Return [X, Y] of the center of cell containing provided text 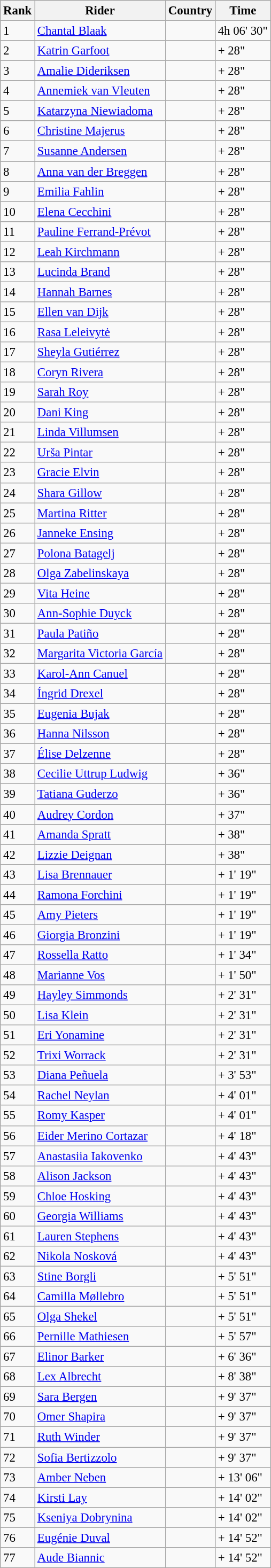
45 [18, 915]
17 [18, 352]
56 [18, 1136]
Eugenia Bujak [100, 714]
67 [18, 1357]
Audrey Cordon [100, 814]
23 [18, 473]
53 [18, 1075]
8 [18, 172]
7 [18, 151]
11 [18, 231]
Stine Borgli [100, 1276]
Dani King [100, 413]
Anastasiia Iakovenko [100, 1156]
Aude Biannic [100, 1558]
Lex Albrecht [100, 1377]
32 [18, 654]
74 [18, 1497]
Shara Gillow [100, 493]
+ 1' 34" [243, 955]
39 [18, 794]
Kirsti Lay [100, 1497]
Lisa Brennauer [100, 874]
Nikola Nosková [100, 1256]
+ 5' 57" [243, 1337]
Sofia Bertizzolo [100, 1457]
18 [18, 372]
Elena Cecchini [100, 212]
6 [18, 131]
Leah Kirchmann [100, 252]
70 [18, 1417]
35 [18, 714]
75 [18, 1517]
64 [18, 1297]
4 [18, 91]
33 [18, 674]
Margarita Victoria García [100, 654]
3 [18, 71]
Marianne Vos [100, 975]
15 [18, 312]
47 [18, 955]
66 [18, 1337]
Vita Heine [100, 593]
+ 13' 06" [243, 1477]
21 [18, 432]
76 [18, 1538]
Hannah Barnes [100, 292]
63 [18, 1276]
65 [18, 1317]
Lauren Stephens [100, 1236]
Country [190, 11]
73 [18, 1477]
Lisa Klein [100, 1015]
Sara Bergen [100, 1397]
+ 37" [243, 814]
Time [243, 11]
28 [18, 573]
22 [18, 453]
55 [18, 1116]
Tatiana Guderzo [100, 794]
Kseniya Dobrynina [100, 1517]
Sarah Roy [100, 392]
37 [18, 754]
29 [18, 593]
Omer Shapira [100, 1417]
+ 4' 18" [243, 1136]
25 [18, 513]
49 [18, 995]
Martina Ritter [100, 513]
Paula Patiño [100, 633]
51 [18, 1035]
Rider [100, 11]
30 [18, 614]
9 [18, 191]
Elinor Barker [100, 1357]
Rossella Ratto [100, 955]
Janneke Ensing [100, 533]
Romy Kasper [100, 1116]
Eri Yonamine [100, 1035]
Ellen van Dijk [100, 312]
34 [18, 694]
Giorgia Bronzini [100, 935]
12 [18, 252]
19 [18, 392]
Chloe Hosking [100, 1196]
69 [18, 1397]
+ 8' 38" [243, 1377]
68 [18, 1377]
Polona Batagelj [100, 553]
20 [18, 413]
Ann-Sophie Duyck [100, 614]
43 [18, 874]
Amanda Spratt [100, 834]
Annemiek van Vleuten [100, 91]
24 [18, 493]
Gracie Elvin [100, 473]
Rachel Neylan [100, 1096]
Hayley Simmonds [100, 995]
36 [18, 734]
Élise Delzenne [100, 754]
Cecilie Uttrup Ludwig [100, 774]
48 [18, 975]
Eugénie Duval [100, 1538]
Amalie Dideriksen [100, 71]
+ 3' 53" [243, 1075]
13 [18, 272]
Chantal Blaak [100, 31]
Olga Zabelinskaya [100, 573]
+ 6' 36" [243, 1357]
+ 1' 50" [243, 975]
27 [18, 553]
Hanna Nilsson [100, 734]
26 [18, 533]
Karol-Ann Canuel [100, 674]
Sheyla Gutiérrez [100, 352]
Anna van der Breggen [100, 172]
Pernille Mathiesen [100, 1337]
Camilla Møllebro [100, 1297]
50 [18, 1015]
Amber Neben [100, 1477]
52 [18, 1055]
Georgia Williams [100, 1216]
40 [18, 814]
31 [18, 633]
Urša Pintar [100, 453]
Christine Majerus [100, 131]
Lizzie Deignan [100, 855]
Coryn Rivera [100, 372]
38 [18, 774]
Katrin Garfoot [100, 51]
2 [18, 51]
58 [18, 1176]
Ruth Winder [100, 1437]
Pauline Ferrand-Prévot [100, 231]
Emilia Fahlin [100, 191]
Olga Shekel [100, 1317]
Linda Villumsen [100, 432]
10 [18, 212]
72 [18, 1457]
14 [18, 292]
Trixi Worrack [100, 1055]
Katarzyna Niewiadoma [100, 111]
77 [18, 1558]
62 [18, 1256]
71 [18, 1437]
42 [18, 855]
Amy Pieters [100, 915]
57 [18, 1156]
5 [18, 111]
Ramona Forchini [100, 895]
Lucinda Brand [100, 272]
54 [18, 1096]
Alison Jackson [100, 1176]
44 [18, 895]
Eider Merino Cortazar [100, 1136]
16 [18, 332]
Susanne Andersen [100, 151]
Diana Peñuela [100, 1075]
Rasa Leleivytė [100, 332]
1 [18, 31]
4h 06' 30" [243, 31]
59 [18, 1196]
46 [18, 935]
60 [18, 1216]
Íngrid Drexel [100, 694]
41 [18, 834]
61 [18, 1236]
Rank [18, 11]
